Determine the [x, y] coordinate at the center of the cell enclosing the given text.  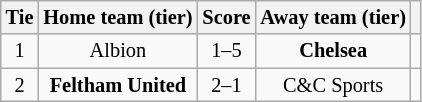
2–1 [226, 85]
Tie [20, 17]
Away team (tier) [332, 17]
1 [20, 51]
2 [20, 85]
Home team (tier) [118, 17]
Feltham United [118, 85]
C&C Sports [332, 85]
Score [226, 17]
Albion [118, 51]
1–5 [226, 51]
Chelsea [332, 51]
